Find where the given text appears and provide that cell's center as (X, Y) coordinate. 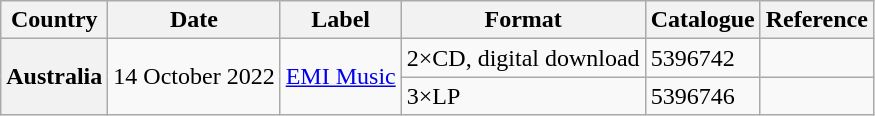
5396746 (702, 96)
Format (523, 20)
Catalogue (702, 20)
Australia (54, 77)
Date (194, 20)
2×CD, digital download (523, 58)
Country (54, 20)
Reference (816, 20)
5396742 (702, 58)
EMI Music (340, 77)
14 October 2022 (194, 77)
Label (340, 20)
3×LP (523, 96)
